Identify which cell holds the provided text, then report its [X, Y] central coordinate. 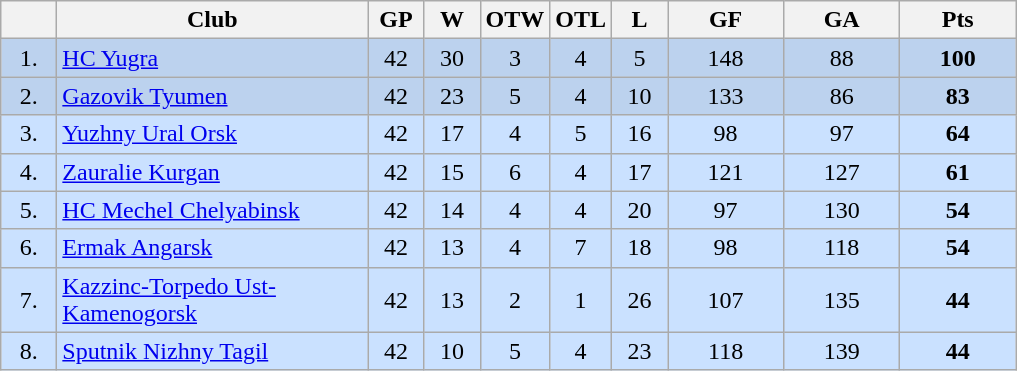
16 [640, 134]
30 [452, 58]
GA [842, 20]
Pts [958, 20]
148 [726, 58]
135 [842, 300]
3. [29, 134]
83 [958, 96]
20 [640, 210]
86 [842, 96]
L [640, 20]
127 [842, 172]
W [452, 20]
Gazovik Tyumen [212, 96]
8. [29, 351]
88 [842, 58]
100 [958, 58]
3 [515, 58]
61 [958, 172]
14 [452, 210]
64 [958, 134]
15 [452, 172]
18 [640, 248]
Club [212, 20]
HC Yugra [212, 58]
OTW [515, 20]
6 [515, 172]
Sputnik Nizhny Tagil [212, 351]
4. [29, 172]
5. [29, 210]
6. [29, 248]
HC Mechel Chelyabinsk [212, 210]
121 [726, 172]
2. [29, 96]
Yuzhny Ural Orsk [212, 134]
133 [726, 96]
1. [29, 58]
Kazzinc-Torpedo Ust-Kamenogorsk [212, 300]
107 [726, 300]
130 [842, 210]
26 [640, 300]
7. [29, 300]
GP [396, 20]
139 [842, 351]
GF [726, 20]
Ermak Angarsk [212, 248]
1 [581, 300]
7 [581, 248]
OTL [581, 20]
Zauralie Kurgan [212, 172]
2 [515, 300]
